Determine the [x, y] coordinate at the center of the cell enclosing the given text.  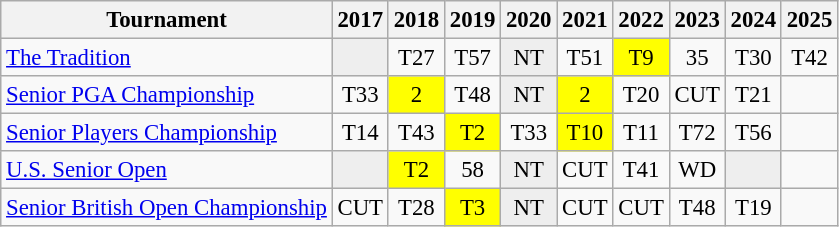
35 [697, 58]
T43 [416, 133]
2019 [472, 20]
2021 [585, 20]
58 [472, 170]
WD [697, 170]
T19 [753, 208]
T27 [416, 58]
T10 [585, 133]
T9 [641, 58]
2020 [529, 20]
Senior Players Championship [166, 133]
T42 [809, 58]
2025 [809, 20]
T20 [641, 95]
T56 [753, 133]
T72 [697, 133]
The Tradition [166, 58]
T30 [753, 58]
T51 [585, 58]
T14 [360, 133]
2022 [641, 20]
2024 [753, 20]
2023 [697, 20]
U.S. Senior Open [166, 170]
T28 [416, 208]
T57 [472, 58]
2017 [360, 20]
Senior British Open Championship [166, 208]
T3 [472, 208]
Senior PGA Championship [166, 95]
T41 [641, 170]
T11 [641, 133]
2018 [416, 20]
T21 [753, 95]
Tournament [166, 20]
